Return (x, y) of the center of cell containing provided text 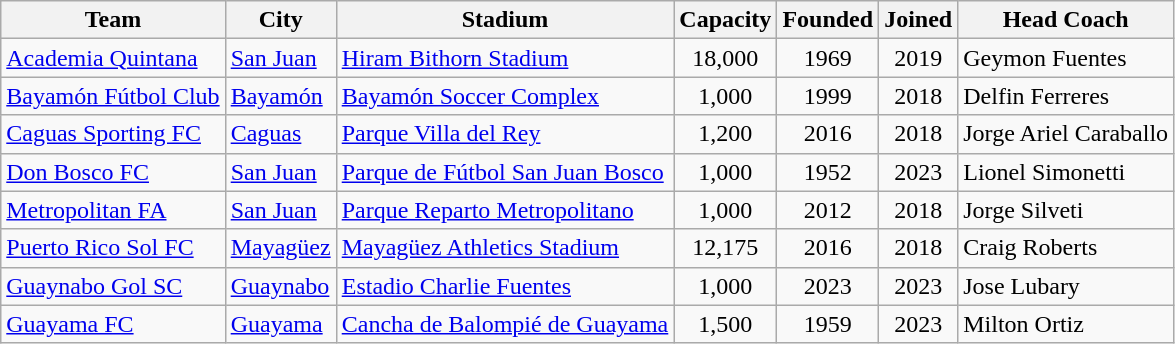
Caguas (280, 134)
Cancha de Balompié de Guayama (505, 324)
1,500 (726, 324)
12,175 (726, 248)
2012 (828, 210)
Team (113, 20)
Joined (918, 20)
1999 (828, 96)
Head Coach (1066, 20)
Geymon Fuentes (1066, 58)
1952 (828, 172)
Guaynabo Gol SC (113, 286)
Academia Quintana (113, 58)
Capacity (726, 20)
Parque Villa del Rey (505, 134)
Milton Ortiz (1066, 324)
Metropolitan FA (113, 210)
Estadio Charlie Fuentes (505, 286)
Caguas Sporting FC (113, 134)
Mayagüez Athletics Stadium (505, 248)
Puerto Rico Sol FC (113, 248)
Guayama (280, 324)
City (280, 20)
Jose Lubary (1066, 286)
Stadium (505, 20)
2019 (918, 58)
1969 (828, 58)
Mayagüez (280, 248)
Guaynabo (280, 286)
Jorge Silveti (1066, 210)
1,200 (726, 134)
Guayama FC (113, 324)
Bayamón Fútbol Club (113, 96)
Craig Roberts (1066, 248)
Don Bosco FC (113, 172)
Parque Reparto Metropolitano (505, 210)
1959 (828, 324)
Delfin Ferreres (1066, 96)
18,000 (726, 58)
Jorge Ariel Caraballo (1066, 134)
Lionel Simonetti (1066, 172)
Bayamón (280, 96)
Parque de Fútbol San Juan Bosco (505, 172)
Founded (828, 20)
Bayamón Soccer Complex (505, 96)
Hiram Bithorn Stadium (505, 58)
